Capture the cell that displays the provided text and extract its [X, Y] central coordinate. 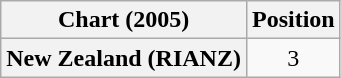
Chart (2005) [124, 20]
New Zealand (RIANZ) [124, 58]
Position [293, 20]
3 [293, 58]
